Identify which cell holds the provided text, then report its [x, y] central coordinate. 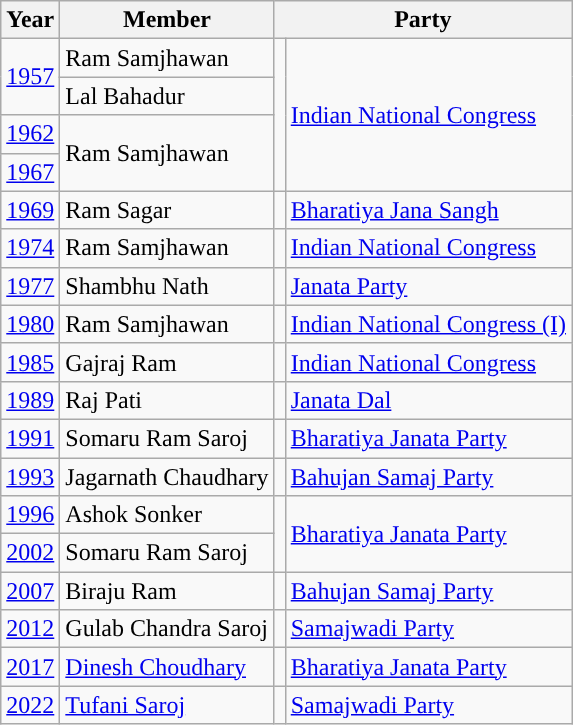
Janata Dal [428, 400]
1991 [30, 438]
Year [30, 20]
1969 [30, 210]
Gulab Chandra Saroj [167, 629]
Janata Party [428, 286]
Lal Bahadur [167, 96]
Ashok Sonker [167, 515]
2017 [30, 667]
Biraju Ram [167, 591]
1962 [30, 134]
Tufani Saroj [167, 705]
2007 [30, 591]
1980 [30, 324]
Party [422, 20]
2022 [30, 705]
1989 [30, 400]
1977 [30, 286]
Ram Sagar [167, 210]
Raj Pati [167, 400]
2012 [30, 629]
Gajraj Ram [167, 362]
1974 [30, 248]
Indian National Congress (I) [428, 324]
1957 [30, 77]
Bharatiya Jana Sangh [428, 210]
Shambhu Nath [167, 286]
Dinesh Choudhary [167, 667]
1985 [30, 362]
2002 [30, 553]
1967 [30, 172]
Member [167, 20]
1993 [30, 477]
1996 [30, 515]
Jagarnath Chaudhary [167, 477]
